Identify which cell holds the provided text, then report its (X, Y) central coordinate. 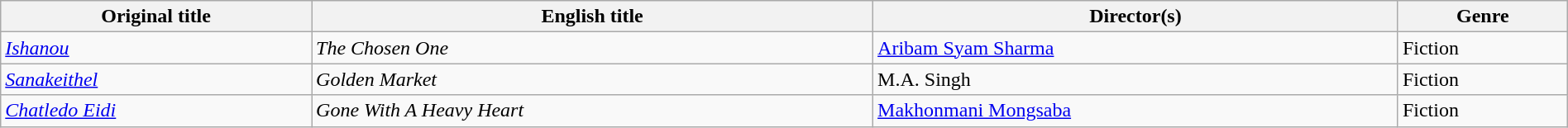
Chatledo Eidi (156, 111)
Director(s) (1136, 17)
Genre (1482, 17)
Golden Market (592, 79)
English title (592, 17)
The Chosen One (592, 48)
Aribam Syam Sharma (1136, 48)
Sanakeithel (156, 79)
Makhonmani Mongsaba (1136, 111)
M.A. Singh (1136, 79)
Ishanou (156, 48)
Gone With A Heavy Heart (592, 111)
Original title (156, 17)
